Scan for the cell matching the given text and deliver its (x, y) coordinate at center. 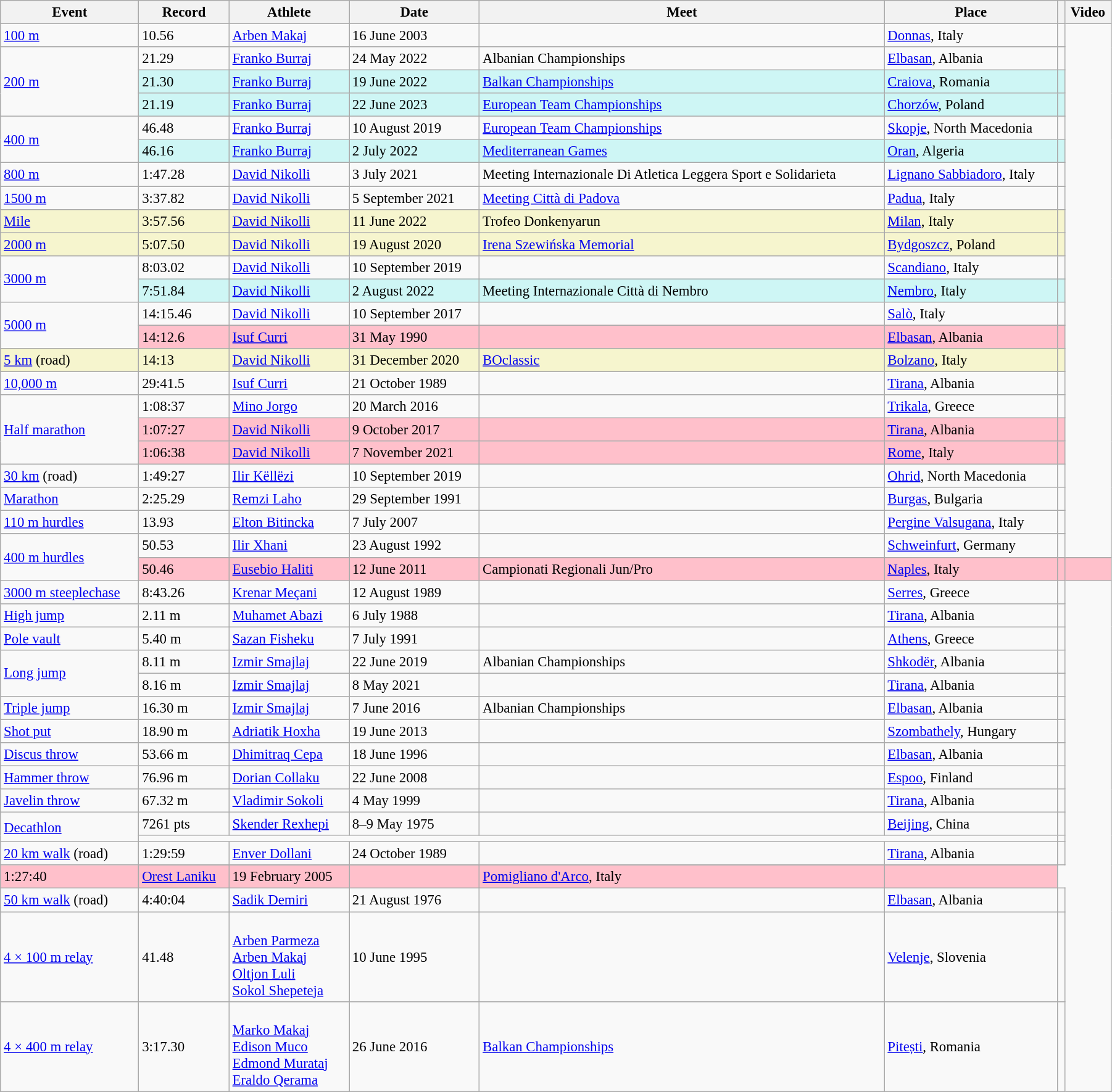
31 December 2020 (415, 360)
Discus throw (70, 755)
Skopje, North Macedonia (971, 128)
3:17.30 (184, 1046)
50 km walk (road) (70, 900)
19 February 2005 (289, 877)
18 June 1996 (415, 755)
11 June 2022 (415, 221)
16.30 m (184, 708)
14:15.46 (184, 314)
8.16 m (184, 685)
8 May 2021 (415, 685)
Donnas, Italy (971, 36)
Javelin throw (70, 801)
21 August 1976 (415, 900)
Skender Rexhepi (289, 824)
Bolzano, Italy (971, 360)
Pole vault (70, 639)
9 October 2017 (415, 430)
Decathlon (70, 827)
Marathon (70, 499)
Milan, Italy (971, 221)
Craiova, Romania (971, 82)
110 m hurdles (70, 523)
Ilir Xhani (289, 546)
3 July 2021 (415, 175)
Schweinfurt, Germany (971, 546)
24 October 1989 (415, 854)
Elton Bitincka (289, 523)
Half marathon (70, 429)
Meet (682, 12)
2.11 m (184, 615)
2 July 2022 (415, 151)
Serres, Greece (971, 592)
Mino Jorgo (289, 407)
41.48 (184, 957)
10,000 m (70, 383)
Trikala, Greece (971, 407)
6 July 1988 (415, 615)
21 October 1989 (415, 383)
Meeting Internazionale Di Atletica Leggera Sport e Solidarieta (682, 175)
46.16 (184, 151)
Ohrid, North Macedonia (971, 476)
Date (415, 12)
400 m hurdles (70, 558)
21.30 (184, 82)
3:37.82 (184, 198)
7 July 1991 (415, 639)
20 km walk (road) (70, 854)
Irena Szewińska Memorial (682, 244)
Arben ParmezaArben MakajOltjon LuliSokol Shepeteja (289, 957)
Nembro, Italy (971, 291)
3000 m steeplechase (70, 592)
1:07:27 (184, 430)
24 May 2022 (415, 59)
200 m (70, 81)
19 August 2020 (415, 244)
14:13 (184, 360)
4 May 1999 (415, 801)
800 m (70, 175)
Muhamet Abazi (289, 615)
14:12.6 (184, 337)
BOclassic (682, 360)
Sazan Fisheku (289, 639)
16 June 2003 (415, 36)
Sadik Demiri (289, 900)
22 June 2023 (415, 105)
Beijing, China (971, 824)
21.19 (184, 105)
29 September 1991 (415, 499)
4 × 100 m relay (70, 957)
1:47.28 (184, 175)
12 June 2011 (415, 569)
Burgas, Bulgaria (971, 499)
8:43.26 (184, 592)
23 August 1992 (415, 546)
10 August 2019 (415, 128)
7:51.84 (184, 291)
10.56 (184, 36)
46.48 (184, 128)
8:03.02 (184, 267)
Athens, Greece (971, 639)
1:49:27 (184, 476)
50.46 (184, 569)
Video (1087, 12)
7261 pts (184, 824)
5000 m (70, 326)
Lignano Sabbiadoro, Italy (971, 175)
Record (184, 12)
Campionati Regionali Jun/Pro (682, 569)
Marko MakajEdison MucoEdmond MuratajEraldo Qerama (289, 1046)
Salò, Italy (971, 314)
Triple jump (70, 708)
Event (70, 12)
50.53 (184, 546)
Shot put (70, 731)
22 June 2008 (415, 778)
Pomigliano d'Arco, Italy (682, 877)
1:29:59 (184, 854)
2 August 2022 (415, 291)
Ilir Këllëzi (289, 476)
7 July 2007 (415, 523)
Chorzów, Poland (971, 105)
Naples, Italy (971, 569)
Enver Dollani (289, 854)
20 March 2016 (415, 407)
Eusebio Haliti (289, 569)
Place (971, 12)
Vladimir Sokoli (289, 801)
13.93 (184, 523)
Adriatik Hoxha (289, 731)
Padua, Italy (971, 198)
Pitești, Romania (971, 1046)
12 August 1989 (415, 592)
Scandiano, Italy (971, 267)
Trofeo Donkenyarun (682, 221)
2000 m (70, 244)
2:25.29 (184, 499)
Bydgoszcz, Poland (971, 244)
Mediterranean Games (682, 151)
53.66 m (184, 755)
Athlete (289, 12)
67.32 m (184, 801)
Meeting Internazionale Città di Nembro (682, 291)
Dorian Collaku (289, 778)
Szombathely, Hungary (971, 731)
4:40:04 (184, 900)
7 November 2021 (415, 453)
100 m (70, 36)
29:41.5 (184, 383)
Shkodër, Albania (971, 662)
7 June 2016 (415, 708)
19 June 2013 (415, 731)
5 km (road) (70, 360)
31 May 1990 (415, 337)
8.11 m (184, 662)
26 June 2016 (415, 1046)
Orest Laniku (184, 877)
Arben Makaj (289, 36)
1:06:38 (184, 453)
Remzi Laho (289, 499)
10 June 1995 (415, 957)
Rome, Italy (971, 453)
Hammer throw (70, 778)
10 September 2017 (415, 314)
400 m (70, 139)
1500 m (70, 198)
5:07.50 (184, 244)
Dhimitraq Cepa (289, 755)
21.29 (184, 59)
5 September 2021 (415, 198)
1:27:40 (70, 877)
Pergine Valsugana, Italy (971, 523)
High jump (70, 615)
Meeting Città di Padova (682, 198)
Espoo, Finland (971, 778)
76.96 m (184, 778)
Long jump (70, 674)
30 km (road) (70, 476)
22 June 2019 (415, 662)
18.90 m (184, 731)
19 June 2022 (415, 82)
Velenje, Slovenia (971, 957)
8–9 May 1975 (415, 824)
5.40 m (184, 639)
3:57.56 (184, 221)
4 × 400 m relay (70, 1046)
3000 m (70, 279)
Mile (70, 221)
1:08:37 (184, 407)
Oran, Algeria (971, 151)
Krenar Meçani (289, 592)
